Provide the [x, y] coordinate of the cell's center where the given text is located.  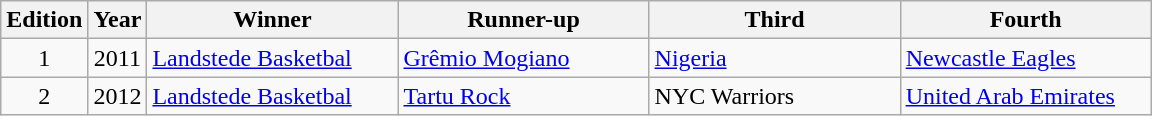
United Arab Emirates [1026, 96]
Tartu Rock [524, 96]
Winner [272, 20]
Fourth [1026, 20]
Runner-up [524, 20]
2 [44, 96]
Edition [44, 20]
1 [44, 58]
Third [774, 20]
Year [118, 20]
Nigeria [774, 58]
Newcastle Eagles [1026, 58]
2011 [118, 58]
2012 [118, 96]
NYC Warriors [774, 96]
Grêmio Mogiano [524, 58]
